Identify which cell holds the provided text, then report its (x, y) central coordinate. 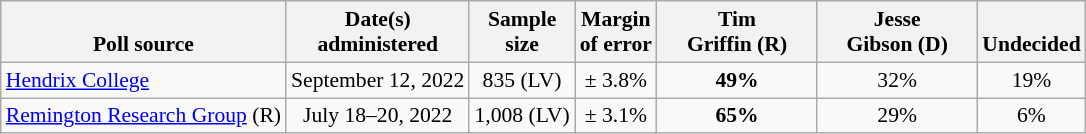
835 (LV) (522, 80)
± 3.8% (616, 80)
65% (737, 116)
19% (1031, 80)
Undecided (1031, 32)
32% (897, 80)
Poll source (144, 32)
Marginof error (616, 32)
29% (897, 116)
JesseGibson (D) (897, 32)
September 12, 2022 (378, 80)
Samplesize (522, 32)
Hendrix College (144, 80)
July 18–20, 2022 (378, 116)
± 3.1% (616, 116)
Date(s)administered (378, 32)
TimGriffin (R) (737, 32)
6% (1031, 116)
49% (737, 80)
Remington Research Group (R) (144, 116)
1,008 (LV) (522, 116)
